Locate the cell with the specified text and output its (X, Y) center coordinate. 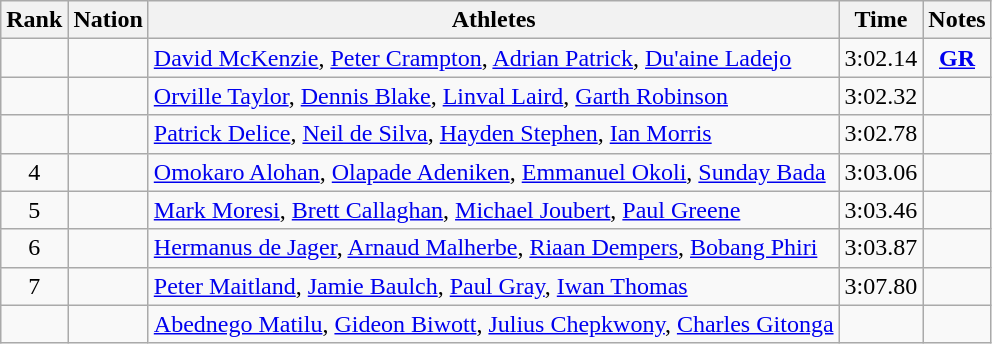
Time (881, 20)
6 (34, 248)
4 (34, 172)
Omokaro Alohan, Olapade Adeniken, Emmanuel Okoli, Sunday Bada (494, 172)
Patrick Delice, Neil de Silva, Hayden Stephen, Ian Morris (494, 134)
3:03.06 (881, 172)
3:02.14 (881, 58)
Orville Taylor, Dennis Blake, Linval Laird, Garth Robinson (494, 96)
3:02.78 (881, 134)
Rank (34, 20)
Nation (108, 20)
3:03.46 (881, 210)
3:07.80 (881, 286)
GR (957, 58)
Notes (957, 20)
Peter Maitland, Jamie Baulch, Paul Gray, Iwan Thomas (494, 286)
Athletes (494, 20)
David McKenzie, Peter Crampton, Adrian Patrick, Du'aine Ladejo (494, 58)
Hermanus de Jager, Arnaud Malherbe, Riaan Dempers, Bobang Phiri (494, 248)
Abednego Matilu, Gideon Biwott, Julius Chepkwony, Charles Gitonga (494, 324)
5 (34, 210)
7 (34, 286)
Mark Moresi, Brett Callaghan, Michael Joubert, Paul Greene (494, 210)
3:02.32 (881, 96)
3:03.87 (881, 248)
